Output the [x, y] coordinate of the center of the cell containing the given text.  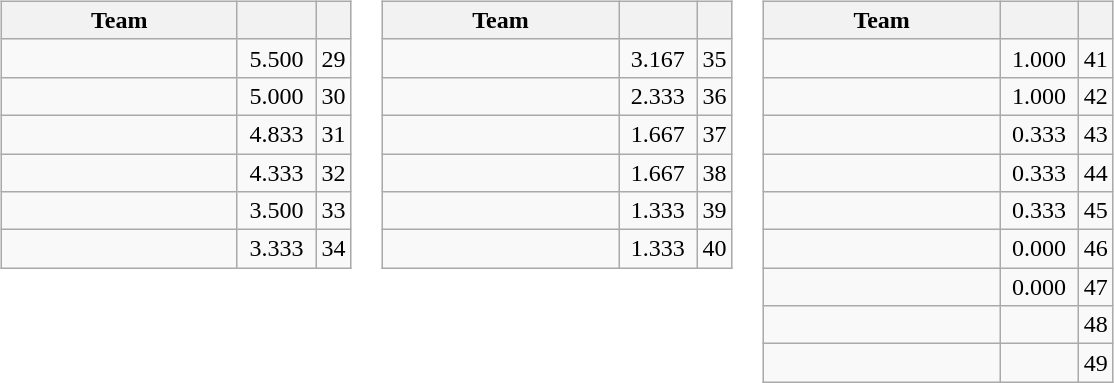
46 [1096, 249]
48 [1096, 325]
44 [1096, 173]
31 [334, 134]
3.500 [276, 211]
4.833 [276, 134]
40 [714, 249]
45 [1096, 211]
33 [334, 211]
42 [1096, 96]
38 [714, 173]
5.500 [276, 58]
37 [714, 134]
36 [714, 96]
41 [1096, 58]
5.000 [276, 96]
43 [1096, 134]
49 [1096, 363]
2.333 [658, 96]
39 [714, 211]
32 [334, 173]
34 [334, 249]
35 [714, 58]
4.333 [276, 173]
29 [334, 58]
3.333 [276, 249]
3.167 [658, 58]
30 [334, 96]
47 [1096, 287]
